Extract the (X, Y) coordinate from the center of the cell holding the provided text.  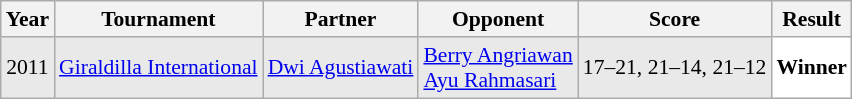
Result (812, 19)
Tournament (158, 19)
Dwi Agustiawati (341, 68)
Year (28, 19)
17–21, 21–14, 21–12 (675, 68)
2011 (28, 68)
Partner (341, 19)
Giraldilla International (158, 68)
Winner (812, 68)
Berry Angriawan Ayu Rahmasari (498, 68)
Opponent (498, 19)
Score (675, 19)
